Provide the [x, y] coordinate of the cell's center where the given text is located.  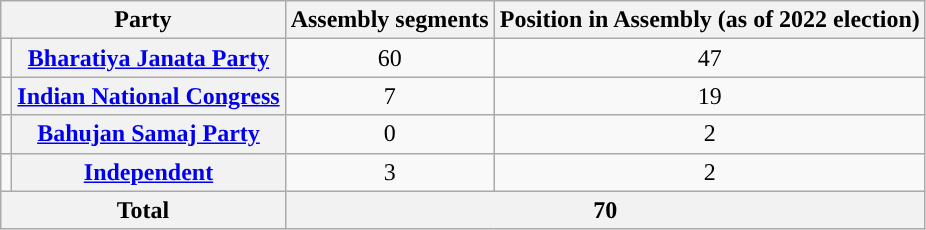
70 [605, 210]
Bahujan Samaj Party [148, 134]
47 [710, 58]
Total [143, 210]
60 [390, 58]
Position in Assembly (as of 2022 election) [710, 20]
7 [390, 96]
Indian National Congress [148, 96]
Assembly segments [390, 20]
Independent [148, 172]
Bharatiya Janata Party [148, 58]
0 [390, 134]
Party [143, 20]
19 [710, 96]
3 [390, 172]
